For the text-containing cell, return its midpoint in [X, Y] coordinate format. 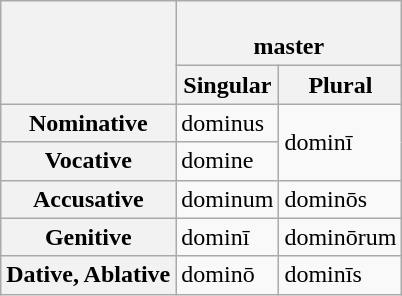
dominus [228, 123]
master [289, 34]
dominō [228, 275]
Nominative [88, 123]
Vocative [88, 161]
Genitive [88, 237]
Accusative [88, 199]
dominōs [340, 199]
domine [228, 161]
dominīs [340, 275]
dominum [228, 199]
Singular [228, 85]
Dative, Ablative [88, 275]
Plural [340, 85]
dominōrum [340, 237]
